Detect which cell encompasses the target text, then output its [x, y] center coordinate. 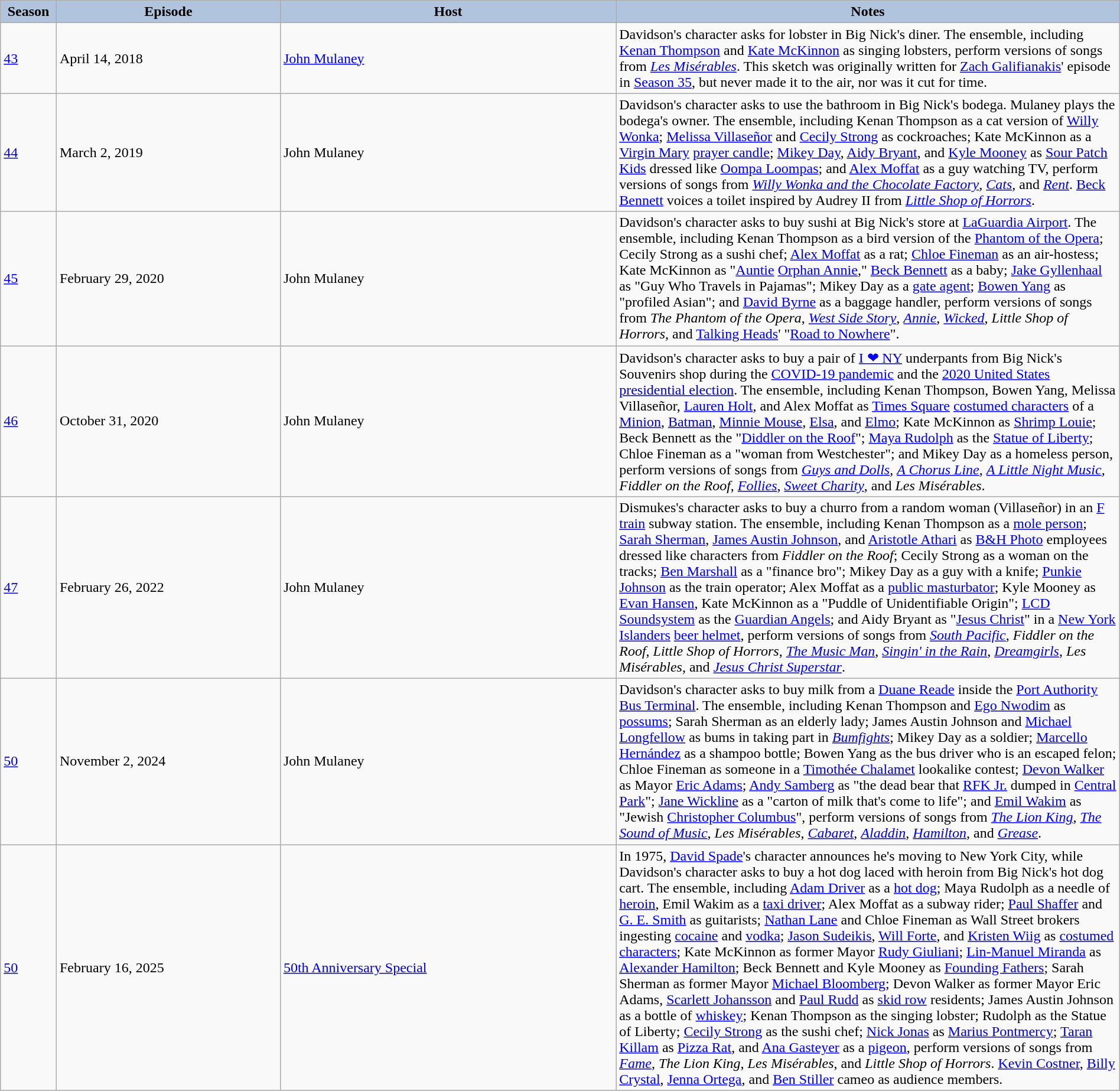
April 14, 2018 [168, 58]
46 [28, 421]
Season [28, 12]
47 [28, 588]
45 [28, 279]
44 [28, 152]
February 29, 2020 [168, 279]
Notes [868, 12]
Host [448, 12]
November 2, 2024 [168, 762]
43 [28, 58]
February 26, 2022 [168, 588]
50th Anniversary Special [448, 968]
October 31, 2020 [168, 421]
March 2, 2019 [168, 152]
February 16, 2025 [168, 968]
Episode [168, 12]
